Extract the [X, Y] coordinate from the center of the cell holding the provided text.  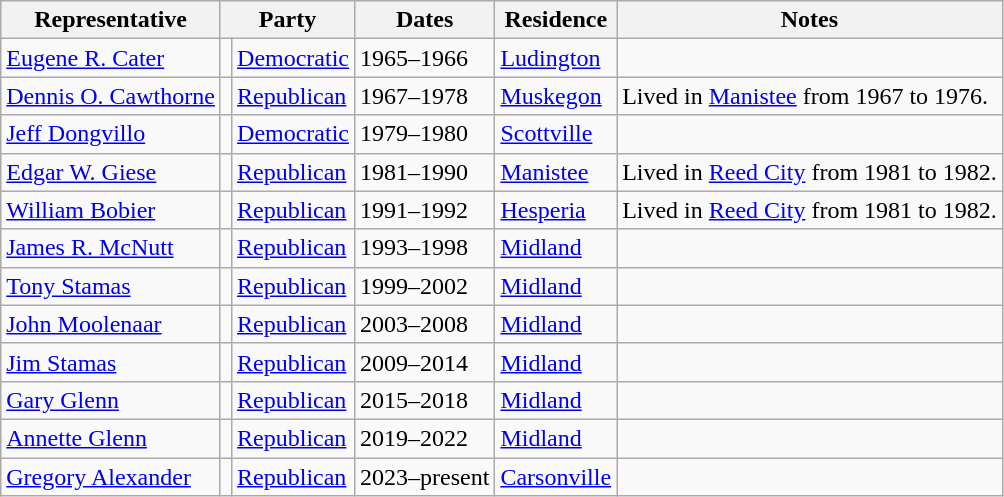
Carsonville [556, 477]
Dennis O. Cawthorne [111, 96]
1967–1978 [425, 96]
Scottville [556, 134]
1979–1980 [425, 134]
Manistee [556, 172]
1965–1966 [425, 58]
1993–1998 [425, 248]
2009–2014 [425, 362]
2003–2008 [425, 324]
1999–2002 [425, 286]
Annette Glenn [111, 438]
Ludington [556, 58]
Lived in Manistee from 1967 to 1976. [810, 96]
William Bobier [111, 210]
Eugene R. Cater [111, 58]
Representative [111, 20]
2019–2022 [425, 438]
Jim Stamas [111, 362]
2015–2018 [425, 400]
2023–present [425, 477]
Muskegon [556, 96]
Notes [810, 20]
James R. McNutt [111, 248]
1991–1992 [425, 210]
1981–1990 [425, 172]
Edgar W. Giese [111, 172]
Tony Stamas [111, 286]
Gary Glenn [111, 400]
Hesperia [556, 210]
Jeff Dongvillo [111, 134]
Gregory Alexander [111, 477]
John Moolenaar [111, 324]
Residence [556, 20]
Dates [425, 20]
Party [287, 20]
